Output the [x, y] coordinate of the center of the cell containing the given text.  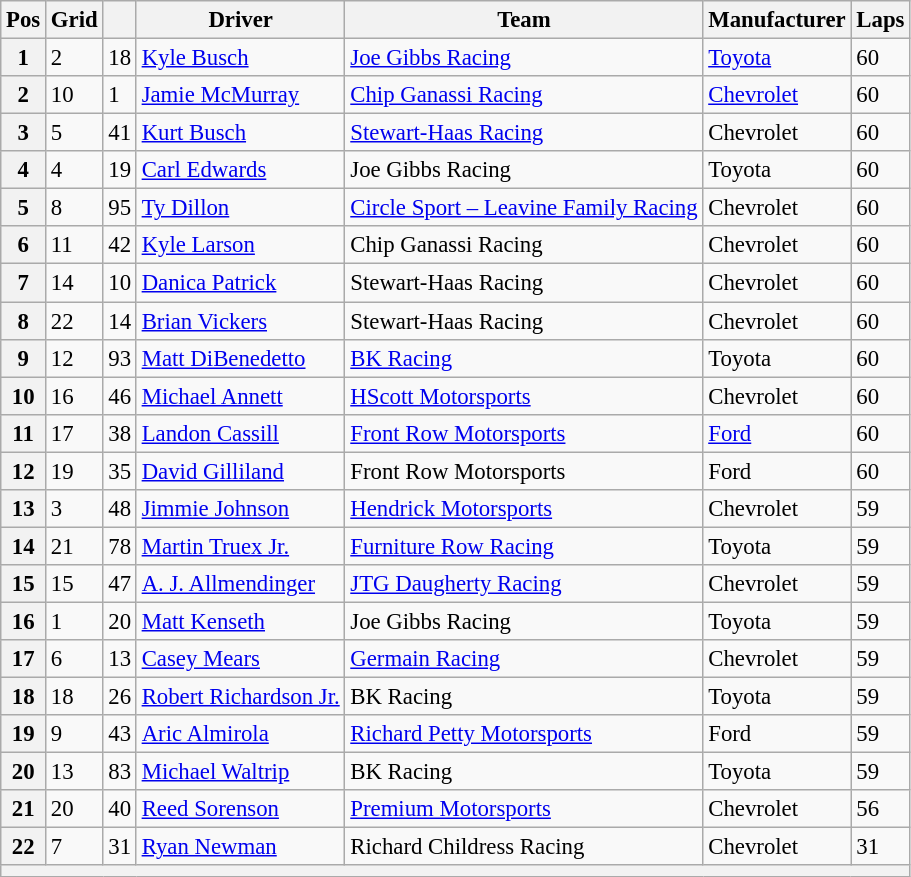
Furniture Row Racing [524, 546]
Martin Truex Jr. [240, 546]
Ty Dillon [240, 208]
Carl Edwards [240, 170]
Richard Petty Motorsports [524, 734]
Casey Mears [240, 659]
Hendrick Motorsports [524, 509]
93 [120, 358]
Robert Richardson Jr. [240, 697]
Laps [880, 20]
Michael Waltrip [240, 772]
56 [880, 809]
Kyle Busch [240, 58]
Michael Annett [240, 396]
Danica Patrick [240, 283]
Matt DiBenedetto [240, 358]
35 [120, 471]
Kyle Larson [240, 245]
Driver [240, 20]
47 [120, 584]
41 [120, 133]
95 [120, 208]
46 [120, 396]
Circle Sport – Leavine Family Racing [524, 208]
Jamie McMurray [240, 95]
Landon Cassill [240, 433]
Richard Childress Racing [524, 847]
26 [120, 697]
Jimmie Johnson [240, 509]
38 [120, 433]
Grid [74, 20]
Reed Sorenson [240, 809]
David Gilliland [240, 471]
Ryan Newman [240, 847]
Pos [24, 20]
HScott Motorsports [524, 396]
Manufacturer [777, 20]
48 [120, 509]
Matt Kenseth [240, 621]
Brian Vickers [240, 321]
JTG Daugherty Racing [524, 584]
Kurt Busch [240, 133]
78 [120, 546]
42 [120, 245]
40 [120, 809]
Germain Racing [524, 659]
A. J. Allmendinger [240, 584]
83 [120, 772]
Team [524, 20]
43 [120, 734]
Premium Motorsports [524, 809]
Aric Almirola [240, 734]
